Locate the cell with the specified text and output its (x, y) center coordinate. 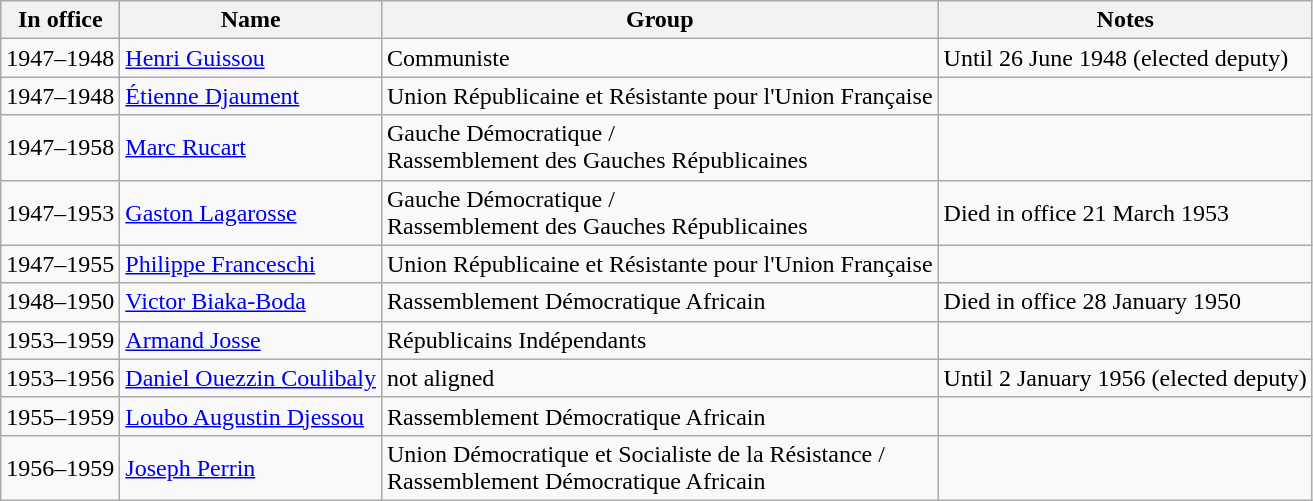
Communiste (660, 58)
not aligned (660, 378)
Armand Josse (251, 340)
1953–1956 (60, 378)
1955–1959 (60, 416)
Victor Biaka-Boda (251, 302)
Joseph Perrin (251, 468)
1947–1958 (60, 148)
Loubo Augustin Djessou (251, 416)
Républicains Indépendants (660, 340)
1956–1959 (60, 468)
Étienne Djaument (251, 96)
1947–1953 (60, 212)
Union Démocratique et Socialiste de la Résistance /Rassemblement Démocratique Africain (660, 468)
Henri Guissou (251, 58)
Marc Rucart (251, 148)
Died in office 21 March 1953 (1125, 212)
Until 2 January 1956 (elected deputy) (1125, 378)
Name (251, 20)
Until 26 June 1948 (elected deputy) (1125, 58)
Philippe Franceschi (251, 264)
In office (60, 20)
Notes (1125, 20)
1947–1955 (60, 264)
Daniel Ouezzin Coulibaly (251, 378)
1953–1959 (60, 340)
Group (660, 20)
1948–1950 (60, 302)
Died in office 28 January 1950 (1125, 302)
Gaston Lagarosse (251, 212)
